Find where the given text appears and provide that cell's center as [x, y] coordinate. 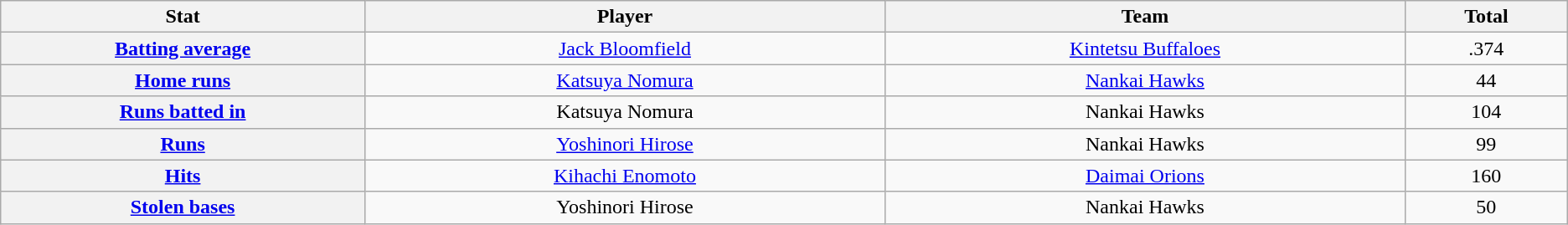
Hits [183, 176]
Total [1486, 17]
160 [1486, 176]
Runs [183, 144]
104 [1486, 112]
Daimai Orions [1144, 176]
50 [1486, 207]
Kintetsu Buffaloes [1144, 49]
Player [625, 17]
Jack Bloomfield [625, 49]
99 [1486, 144]
Kihachi Enomoto [625, 176]
Runs batted in [183, 112]
44 [1486, 80]
Home runs [183, 80]
Stolen bases [183, 207]
Team [1144, 17]
Stat [183, 17]
.374 [1486, 49]
Batting average [183, 49]
